Scan for the cell matching the given text and deliver its [x, y] coordinate at center. 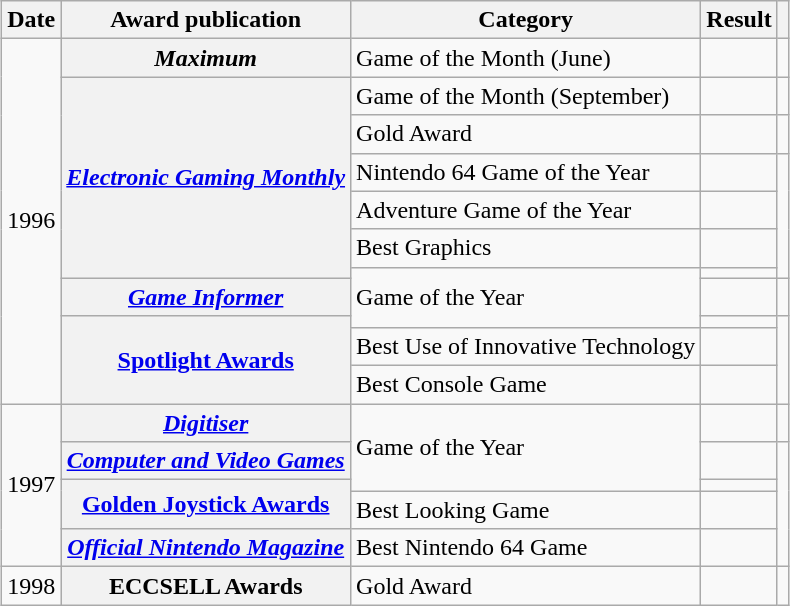
Award publication [206, 20]
Date [32, 20]
1998 [32, 586]
Nintendo 64 Game of the Year [526, 172]
Game of the Month (September) [526, 96]
Golden Joystick Awards [206, 504]
Best Looking Game [526, 510]
Game of the Month (June) [526, 58]
Spotlight Awards [206, 360]
Official Nintendo Magazine [206, 548]
1997 [32, 486]
Game Informer [206, 297]
Digitiser [206, 423]
Best Console Game [526, 384]
1996 [32, 222]
Adventure Game of the Year [526, 210]
Result [739, 20]
Best Nintendo 64 Game [526, 548]
ECCSELL Awards [206, 586]
Electronic Gaming Monthly [206, 178]
Computer and Video Games [206, 461]
Category [526, 20]
Best Graphics [526, 248]
Best Use of Innovative Technology [526, 346]
Maximum [206, 58]
